Find where the given text appears and provide that cell's center as (x, y) coordinate. 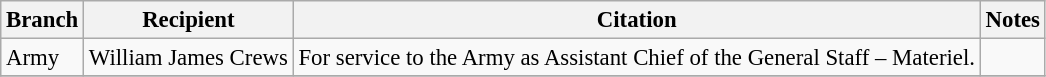
Notes (1012, 20)
Army (42, 58)
William James Crews (189, 58)
Recipient (189, 20)
Branch (42, 20)
For service to the Army as Assistant Chief of the General Staff – Materiel. (636, 58)
Citation (636, 20)
